Pinpoint the cell where the given text exists, returning its (x, y) midpoint coordinate. 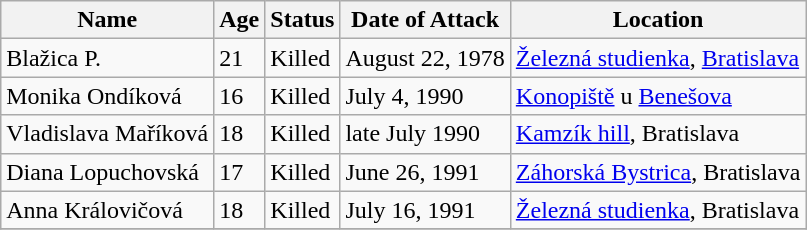
Blažica P. (108, 58)
Status (302, 20)
Diana Lopuchovská (108, 172)
Anna Královičová (108, 210)
Kamzík hill, Bratislava (658, 134)
Záhorská Bystrica, Bratislava (658, 172)
July 16, 1991 (425, 210)
Vladislava Maříková (108, 134)
Location (658, 20)
June 26, 1991 (425, 172)
late July 1990 (425, 134)
July 4, 1990 (425, 96)
Date of Attack (425, 20)
Age (240, 20)
21 (240, 58)
16 (240, 96)
Name (108, 20)
Konopiště u Benešova (658, 96)
August 22, 1978 (425, 58)
Monika Ondíková (108, 96)
17 (240, 172)
